Locate the cell with the specified text and output its (x, y) center coordinate. 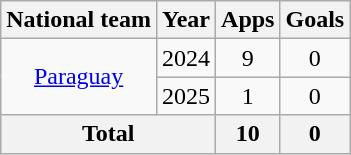
Year (186, 20)
Apps (248, 20)
2024 (186, 58)
10 (248, 134)
1 (248, 96)
Paraguay (79, 77)
9 (248, 58)
2025 (186, 96)
National team (79, 20)
Goals (315, 20)
Total (108, 134)
